Capture the cell that displays the provided text and extract its [X, Y] central coordinate. 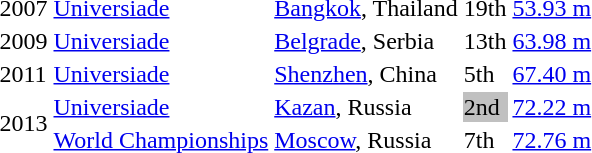
Belgrade, Serbia [366, 41]
5th [485, 74]
Shenzhen, China [366, 74]
Kazan, Russia [366, 107]
13th [485, 41]
2nd [485, 107]
